Output the [X, Y] coordinate of the center of the cell containing the given text.  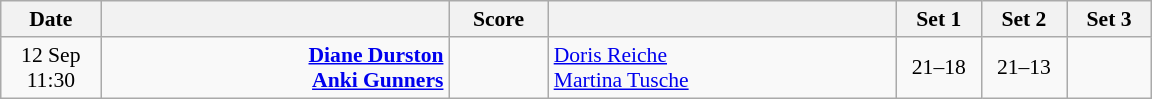
Set 2 [1024, 19]
Date [51, 19]
Set 3 [1108, 19]
Set 1 [938, 19]
Score [498, 19]
21–13 [1024, 68]
Doris Reiche Martina Tusche [723, 68]
12 Sep11:30 [51, 68]
Diane Durston Anki Gunners [275, 68]
21–18 [938, 68]
